Output the (X, Y) coordinate of the center of the cell containing the given text.  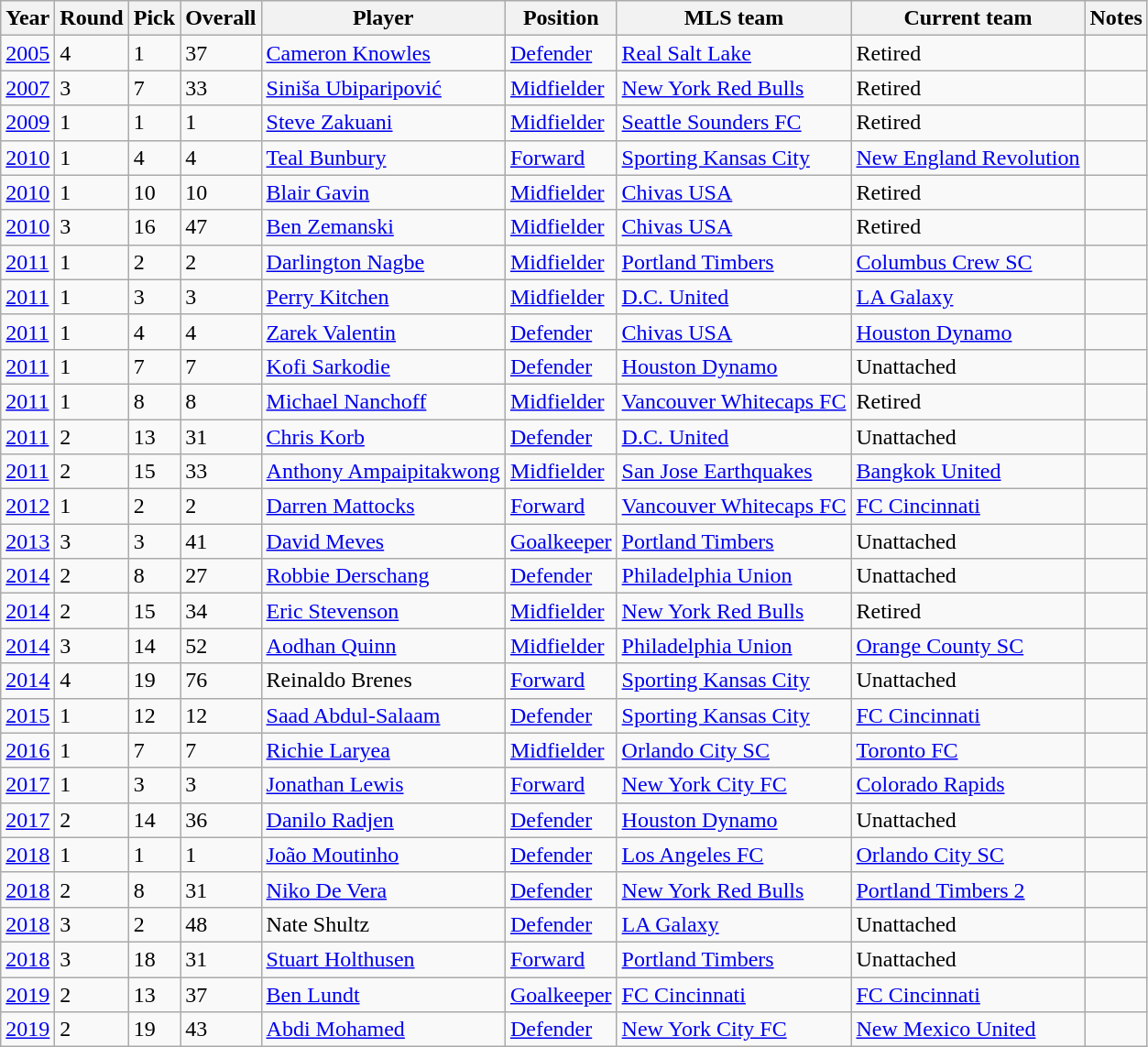
2015 (27, 715)
Year (27, 18)
Chris Korb (383, 437)
2007 (27, 88)
Cameron Knowles (383, 53)
Colorado Rapids (968, 785)
2012 (27, 507)
New England Revolution (968, 158)
Eric Stevenson (383, 611)
Reinaldo Brenes (383, 681)
Abdi Mohamed (383, 1030)
Michael Nanchoff (383, 401)
Round (92, 18)
Stuart Holthusen (383, 959)
Robbie Derschang (383, 576)
43 (221, 1030)
Los Angeles FC (734, 855)
Saad Abdul-Salaam (383, 715)
2009 (27, 123)
Real Salt Lake (734, 53)
San Jose Earthquakes (734, 472)
João Moutinho (383, 855)
Seattle Sounders FC (734, 123)
Orange County SC (968, 646)
Danilo Radjen (383, 820)
47 (221, 227)
Current team (968, 18)
Teal Bunbury (383, 158)
Anthony Ampaipitakwong (383, 472)
Richie Laryea (383, 750)
Columbus Crew SC (968, 262)
Perry Kitchen (383, 297)
Siniša Ubiparipović (383, 88)
Toronto FC (968, 750)
2016 (27, 750)
Ben Zemanski (383, 227)
27 (221, 576)
16 (154, 227)
2005 (27, 53)
Overall (221, 18)
Aodhan Quinn (383, 646)
New Mexico United (968, 1030)
Darren Mattocks (383, 507)
Portland Timbers 2 (968, 889)
2013 (27, 541)
Player (383, 18)
41 (221, 541)
Zarek Valentin (383, 332)
Jonathan Lewis (383, 785)
Steve Zakuani (383, 123)
Notes (1116, 18)
Position (561, 18)
Pick (154, 18)
48 (221, 924)
52 (221, 646)
MLS team (734, 18)
Ben Lundt (383, 994)
Nate Shultz (383, 924)
Blair Gavin (383, 192)
34 (221, 611)
Niko De Vera (383, 889)
Kofi Sarkodie (383, 366)
18 (154, 959)
76 (221, 681)
David Meves (383, 541)
Bangkok United (968, 472)
36 (221, 820)
Darlington Nagbe (383, 262)
